Return the (X, Y) coordinate for the center point of the cell that contains the specified text.  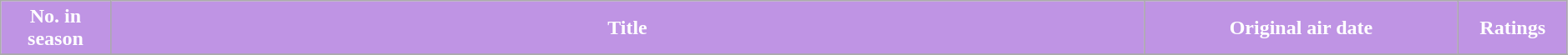
Original air date (1302, 28)
No. inseason (55, 28)
Ratings (1512, 28)
Title (627, 28)
